Identify which cell holds the provided text, then report its [x, y] central coordinate. 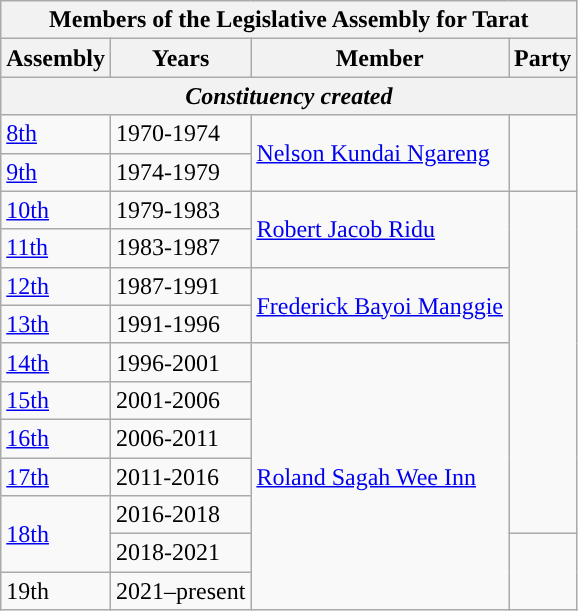
1991-1996 [180, 324]
Party [543, 58]
1987-1991 [180, 286]
Constituency created [289, 96]
9th [56, 172]
8th [56, 134]
2006-2011 [180, 438]
Member [380, 58]
10th [56, 210]
11th [56, 248]
2016-2018 [180, 515]
1979-1983 [180, 210]
13th [56, 324]
17th [56, 477]
1996-2001 [180, 362]
Nelson Kundai Ngareng [380, 153]
2001-2006 [180, 400]
15th [56, 400]
2018-2021 [180, 553]
1974-1979 [180, 172]
14th [56, 362]
Roland Sagah Wee Inn [380, 476]
18th [56, 534]
19th [56, 591]
Frederick Bayoi Manggie [380, 305]
1983-1987 [180, 248]
Members of the Legislative Assembly for Tarat [289, 20]
16th [56, 438]
2011-2016 [180, 477]
1970-1974 [180, 134]
Assembly [56, 58]
2021–present [180, 591]
Years [180, 58]
12th [56, 286]
Robert Jacob Ridu [380, 229]
